Provide the (X, Y) coordinate of the cell's center where the given text is located.  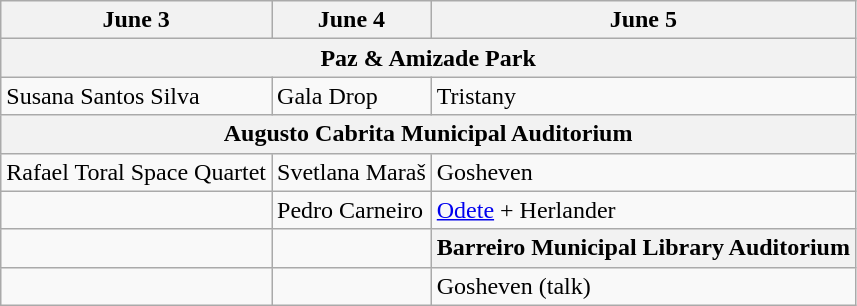
Augusto Cabrita Municipal Auditorium (428, 134)
Gosheven (talk) (643, 286)
Barreiro Municipal Library Auditorium (643, 248)
Gala Drop (352, 96)
Gosheven (643, 172)
Svetlana Maraš (352, 172)
Pedro Carneiro (352, 210)
Paz & Amizade Park (428, 58)
June 3 (136, 20)
Rafael Toral Space Quartet (136, 172)
Susana Santos Silva (136, 96)
June 5 (643, 20)
June 4 (352, 20)
Odete + Herlander (643, 210)
Tristany (643, 96)
